Pinpoint the cell where the given text exists, returning its [X, Y] midpoint coordinate. 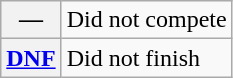
DNF [31, 58]
Did not compete [146, 20]
— [31, 20]
Did not finish [146, 58]
